Provide the [x, y] coordinate of the cell's center where the given text is located.  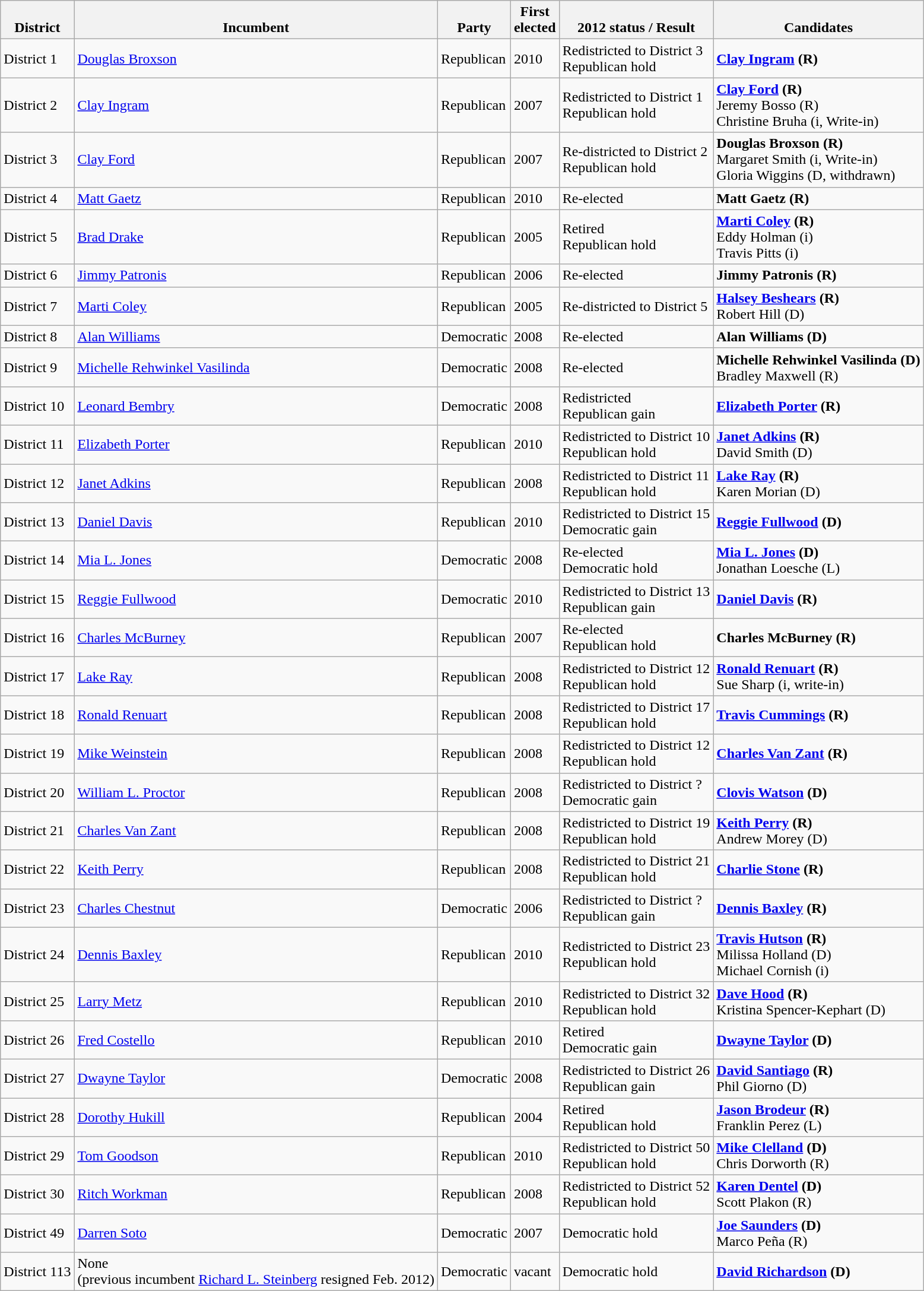
Karen Dentel (D)Scott Plakon (R) [818, 1194]
District 2 [37, 105]
District 4 [37, 198]
Darren Soto [256, 1233]
District 13 [37, 522]
Re-electedDemocratic hold [636, 560]
Brad Drake [256, 237]
Re-districted to District 2Republican hold [636, 160]
Reggie Fullwood [256, 599]
Redistricted to District 32Republican hold [636, 1001]
Douglas Broxson (R)Margaret Smith (i, Write-in)Gloria Wiggins (D, withdrawn) [818, 160]
Lake Ray (R)Karen Morian (D) [818, 483]
Jason Brodeur (R)Franklin Perez (L) [818, 1117]
Redistricted to District 50Republican hold [636, 1156]
District 19 [37, 754]
District 26 [37, 1040]
Redistricted to District 17Republican hold [636, 715]
David Santiago (R)Phil Giorno (D) [818, 1078]
District 49 [37, 1233]
Redistricted to District 52Republican hold [636, 1194]
Redistricted to District 15Democratic gain [636, 522]
Travis Hutson (R)Milissa Holland (D)Michael Cornish (i) [818, 954]
Alan Williams [256, 337]
Douglas Broxson [256, 58]
District 15 [37, 599]
District 7 [37, 306]
Joe Saunders (D) Marco Peña (R) [818, 1233]
District [37, 20]
District 25 [37, 1001]
Redistricted to District 11Republican hold [636, 483]
Ronald Renuart [256, 715]
Dwayne Taylor [256, 1078]
Elizabeth Porter (R) [818, 406]
Redistricted to District 26Republican gain [636, 1078]
Redistricted to District 19Republican hold [636, 831]
David Richardson (D) [818, 1271]
Lake Ray [256, 677]
Mike Clelland (D)Chris Dorworth (R) [818, 1156]
District 3 [37, 160]
Redistricted to District ?Democratic gain [636, 792]
District 22 [37, 869]
Firstelected [535, 20]
Clay Ingram [256, 105]
Michelle Rehwinkel Vasilinda [256, 367]
Mike Weinstein [256, 754]
Larry Metz [256, 1001]
Dave Hood (R)Kristina Spencer-Kephart (D) [818, 1001]
District 16 [37, 637]
District 6 [37, 275]
Clay Ingram (R) [818, 58]
Keith Perry (R)Andrew Morey (D) [818, 831]
Charles Van Zant [256, 831]
District 27 [37, 1078]
Clay Ford [256, 160]
Dennis Baxley [256, 954]
Redistricted to District 10Republican hold [636, 444]
Charles McBurney [256, 637]
District 17 [37, 677]
Dorothy Hukill [256, 1117]
Leonard Bembry [256, 406]
District 23 [37, 908]
Incumbent [256, 20]
Travis Cummings (R) [818, 715]
Clay Ford (R)Jeremy Bosso (R)Christine Bruha (i, Write-in) [818, 105]
Charles McBurney (R) [818, 637]
Ritch Workman [256, 1194]
Clovis Watson (D) [818, 792]
2012 status / Result [636, 20]
Redistricted to District ?Republican gain [636, 908]
Ronald Renuart (R)Sue Sharp (i, write-in) [818, 677]
Halsey Beshears (R)Robert Hill (D) [818, 306]
Redistricted to District 21Republican hold [636, 869]
Fred Costello [256, 1040]
Alan Williams (D) [818, 337]
Dennis Baxley (R) [818, 908]
Redistricted to District 23Republican hold [636, 954]
Candidates [818, 20]
District 12 [37, 483]
None (previous incumbent Richard L. Steinberg resigned Feb. 2012) [256, 1271]
Charles Chestnut [256, 908]
Tom Goodson [256, 1156]
Daniel Davis (R) [818, 599]
Michelle Rehwinkel Vasilinda (D)Bradley Maxwell (R) [818, 367]
District 28 [37, 1117]
Mia L. Jones (D)Jonathan Loesche (L) [818, 560]
Keith Perry [256, 869]
Janet Adkins (R)David Smith (D) [818, 444]
Matt Gaetz [256, 198]
Redistricted to District 3Republican hold [636, 58]
District 113 [37, 1271]
Daniel Davis [256, 522]
Marti Coley [256, 306]
District 24 [37, 954]
District 1 [37, 58]
Marti Coley (R)Eddy Holman (i) Travis Pitts (i) [818, 237]
Redistricted to District 1Republican hold [636, 105]
District 9 [37, 367]
Charles Van Zant (R) [818, 754]
District 21 [37, 831]
Jimmy Patronis [256, 275]
Elizabeth Porter [256, 444]
District 10 [37, 406]
RetiredDemocratic gain [636, 1040]
Mia L. Jones [256, 560]
Jimmy Patronis (R) [818, 275]
Redistricted to District 13Republican gain [636, 599]
District 14 [37, 560]
Matt Gaetz (R) [818, 198]
District 5 [37, 237]
2004 [535, 1117]
Party [474, 20]
District 30 [37, 1194]
vacant [535, 1271]
District 20 [37, 792]
Re-districted to District 5 [636, 306]
District 29 [37, 1156]
Janet Adkins [256, 483]
William L. Proctor [256, 792]
Reggie Fullwood (D) [818, 522]
Charlie Stone (R) [818, 869]
Re-electedRepublican hold [636, 637]
District 8 [37, 337]
RedistrictedRepublican gain [636, 406]
District 11 [37, 444]
District 18 [37, 715]
Dwayne Taylor (D) [818, 1040]
